Pinpoint the cell where the given text exists, returning its (X, Y) midpoint coordinate. 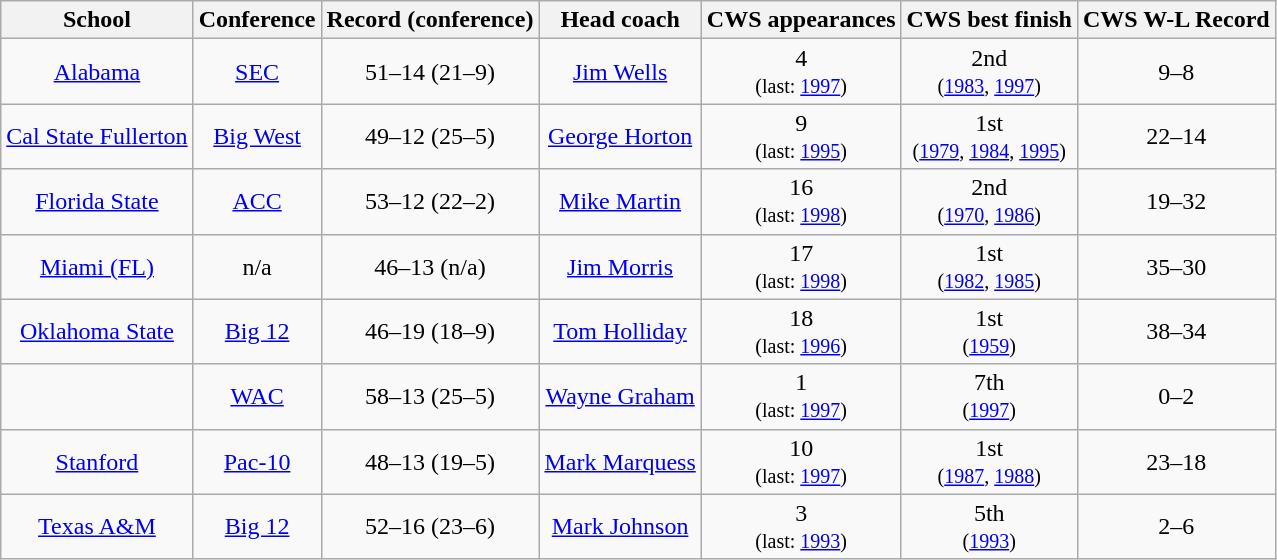
9–8 (1176, 72)
George Horton (620, 136)
9(last: 1995) (801, 136)
19–32 (1176, 202)
52–16 (23–6) (430, 526)
Jim Morris (620, 266)
1st(1982, 1985) (989, 266)
Oklahoma State (97, 332)
Miami (FL) (97, 266)
Jim Wells (620, 72)
Big West (257, 136)
1st(1987, 1988) (989, 462)
ACC (257, 202)
46–19 (18–9) (430, 332)
35–30 (1176, 266)
58–13 (25–5) (430, 396)
48–13 (19–5) (430, 462)
2nd(1970, 1986) (989, 202)
7th(1997) (989, 396)
23–18 (1176, 462)
38–34 (1176, 332)
Tom Holliday (620, 332)
CWS appearances (801, 20)
CWS W-L Record (1176, 20)
Wayne Graham (620, 396)
Mike Martin (620, 202)
2nd(1983, 1997) (989, 72)
Florida State (97, 202)
0–2 (1176, 396)
WAC (257, 396)
Alabama (97, 72)
School (97, 20)
3(last: 1993) (801, 526)
Pac-10 (257, 462)
1st(1979, 1984, 1995) (989, 136)
46–13 (n/a) (430, 266)
51–14 (21–9) (430, 72)
Cal State Fullerton (97, 136)
4(last: 1997) (801, 72)
18(last: 1996) (801, 332)
17(last: 1998) (801, 266)
Texas A&M (97, 526)
1st(1959) (989, 332)
CWS best finish (989, 20)
5th(1993) (989, 526)
Mark Johnson (620, 526)
Stanford (97, 462)
10(last: 1997) (801, 462)
Record (conference) (430, 20)
SEC (257, 72)
Head coach (620, 20)
49–12 (25–5) (430, 136)
16(last: 1998) (801, 202)
Conference (257, 20)
Mark Marquess (620, 462)
53–12 (22–2) (430, 202)
1(last: 1997) (801, 396)
n/a (257, 266)
22–14 (1176, 136)
2–6 (1176, 526)
